Output the (X, Y) coordinate of the center of the cell containing the given text.  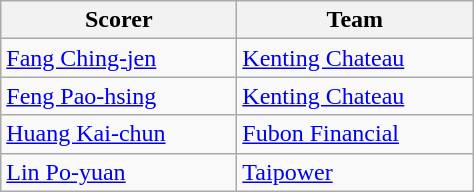
Team (355, 20)
Taipower (355, 172)
Huang Kai-chun (119, 134)
Lin Po-yuan (119, 172)
Feng Pao-hsing (119, 96)
Fang Ching-jen (119, 58)
Scorer (119, 20)
Fubon Financial (355, 134)
